For the text-containing cell, return its midpoint in [x, y] coordinate format. 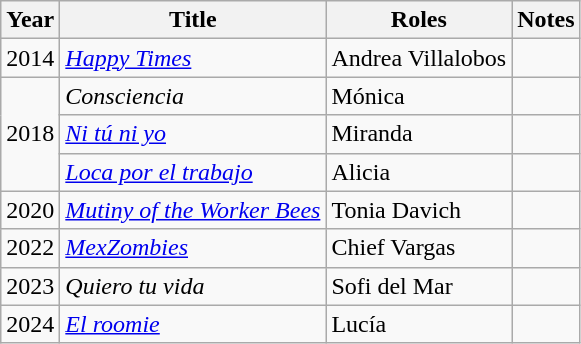
MexZombies [193, 248]
2020 [30, 210]
Quiero tu vida [193, 286]
2018 [30, 134]
El roomie [193, 324]
Miranda [419, 134]
Mónica [419, 96]
Happy Times [193, 58]
Andrea Villalobos [419, 58]
Roles [419, 20]
2014 [30, 58]
Tonia Davich [419, 210]
Alicia [419, 172]
Year [30, 20]
Chief Vargas [419, 248]
Title [193, 20]
Ni tú ni yo [193, 134]
Loca por el trabajo [193, 172]
Sofi del Mar [419, 286]
Notes [546, 20]
Consciencia [193, 96]
Mutiny of the Worker Bees [193, 210]
Lucía [419, 324]
2024 [30, 324]
2023 [30, 286]
2022 [30, 248]
